Return (x, y) of the center of cell containing provided text 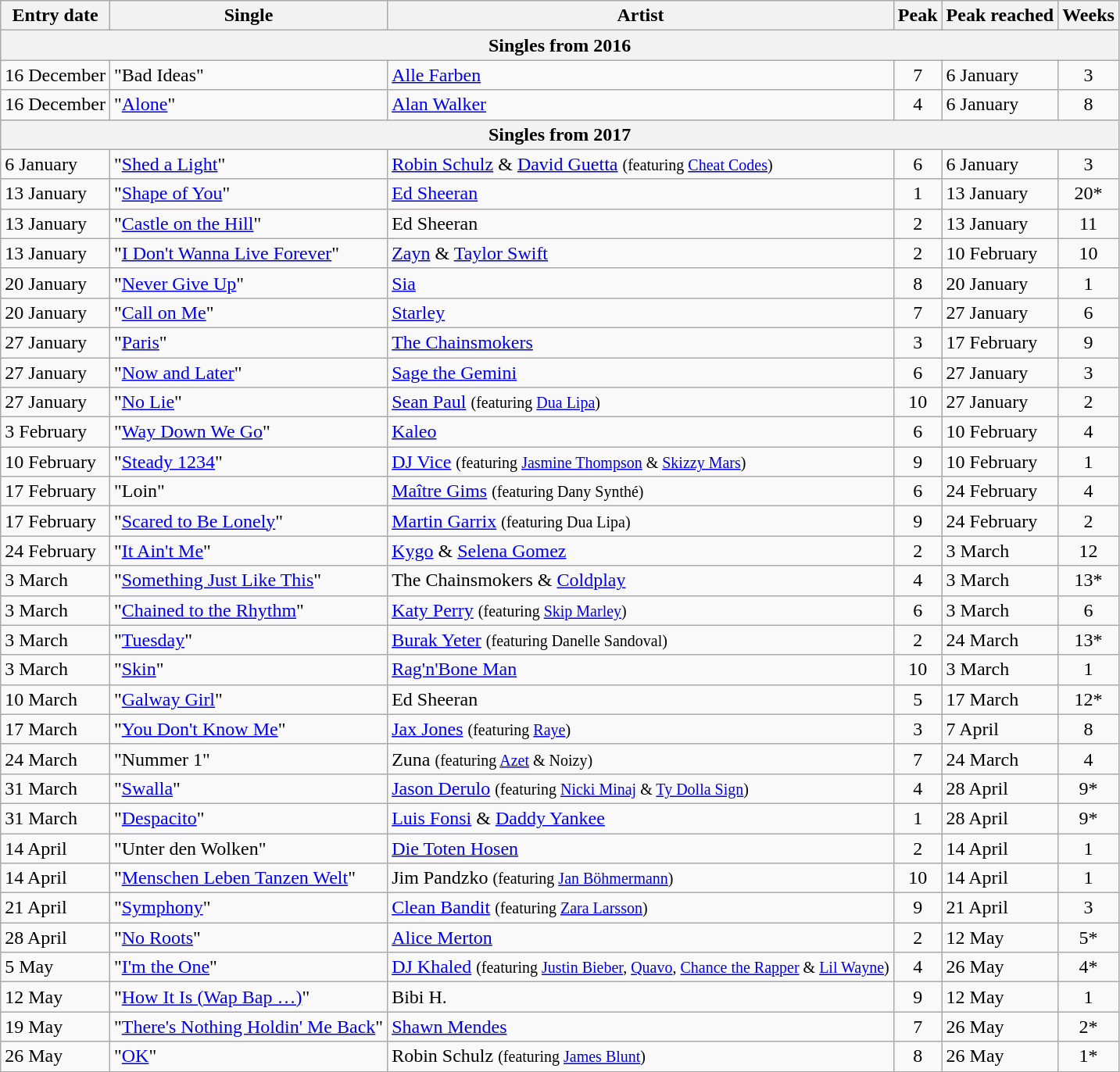
Kygo & Selena Gomez (641, 551)
"Chained to the Rhythm" (249, 610)
"Bad Ideas" (249, 75)
"Shape of You" (249, 194)
"Paris" (249, 342)
Die Toten Hosen (641, 848)
"Skin" (249, 670)
"No Roots" (249, 938)
10 March (55, 699)
Zayn & Taylor Swift (641, 253)
Zuna (featuring Azet & Noizy) (641, 759)
"Call on Me" (249, 313)
3 February (55, 432)
"Swalla" (249, 788)
Maître Gims (featuring Dany Synthé) (641, 491)
Weeks (1089, 16)
19 May (55, 1027)
"Shed a Light" (249, 164)
Starley (641, 313)
DJ Khaled (featuring Justin Bieber, Quavo, Chance the Rapper & Lil Wayne) (641, 967)
Sia (641, 283)
Kaleo (641, 432)
Katy Perry (featuring Skip Marley) (641, 610)
Burak Yeter (featuring Danelle Sandoval) (641, 640)
"How It Is (Wap Bap …)" (249, 997)
Peak reached (1000, 16)
1* (1089, 1056)
"Nummer 1" (249, 759)
"Loin" (249, 491)
Robin Schulz (featuring James Blunt) (641, 1056)
5* (1089, 938)
5 (918, 699)
"Tuesday" (249, 640)
Jim Pandzko (featuring Jan Böhmermann) (641, 878)
Bibi H. (641, 997)
"No Lie" (249, 402)
"It Ain't Me" (249, 551)
"Way Down We Go" (249, 432)
"Now and Later" (249, 373)
The Chainsmokers & Coldplay (641, 581)
2* (1089, 1027)
"Castle on the Hill" (249, 223)
DJ Vice (featuring Jasmine Thompson & Skizzy Mars) (641, 462)
"Galway Girl" (249, 699)
Peak (918, 16)
"Despacito" (249, 818)
The Chainsmokers (641, 342)
Sage the Gemini (641, 373)
12 (1089, 551)
"You Don't Know Me" (249, 729)
Single (249, 16)
"Something Just Like This" (249, 581)
"OK" (249, 1056)
"I Don't Wanna Live Forever" (249, 253)
12* (1089, 699)
Robin Schulz & David Guetta (featuring Cheat Codes) (641, 164)
Jason Derulo (featuring Nicki Minaj & Ty Dolla Sign) (641, 788)
"Unter den Wolken" (249, 848)
7 April (1000, 729)
20* (1089, 194)
Shawn Mendes (641, 1027)
Alice Merton (641, 938)
Rag'n'Bone Man (641, 670)
5 May (55, 967)
"Alone" (249, 105)
4* (1089, 967)
Entry date (55, 16)
Sean Paul (featuring Dua Lipa) (641, 402)
"Never Give Up" (249, 283)
Jax Jones (featuring Raye) (641, 729)
"Steady 1234" (249, 462)
Artist (641, 16)
"Menschen Leben Tanzen Welt" (249, 878)
Singles from 2016 (560, 45)
Martin Garrix (featuring Dua Lipa) (641, 521)
"Scared to Be Lonely" (249, 521)
Luis Fonsi & Daddy Yankee (641, 818)
Clean Bandit (featuring Zara Larsson) (641, 908)
11 (1089, 223)
Alle Farben (641, 75)
Alan Walker (641, 105)
"I'm the One" (249, 967)
"There's Nothing Holdin' Me Back" (249, 1027)
Singles from 2017 (560, 134)
"Symphony" (249, 908)
